Capture the cell that displays the provided text and extract its [X, Y] central coordinate. 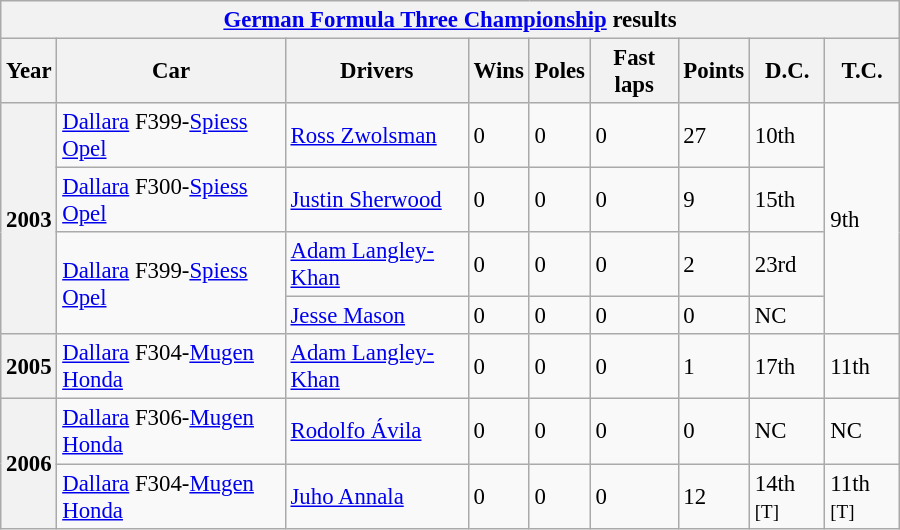
Jesse Mason [376, 316]
Car [171, 72]
2003 [29, 218]
German Formula Three Championship results [450, 20]
15th [787, 200]
Points [714, 72]
10th [787, 136]
Drivers [376, 72]
Fast laps [634, 72]
11th [T] [862, 496]
2 [714, 264]
9 [714, 200]
Poles [560, 72]
23rd [787, 264]
12 [714, 496]
1 [714, 366]
11th [862, 366]
Justin Sherwood [376, 200]
D.C. [787, 72]
Ross Zwolsman [376, 136]
Dallara F306-Mugen Honda [171, 432]
2006 [29, 464]
2005 [29, 366]
Year [29, 72]
Wins [498, 72]
Rodolfo Ávila [376, 432]
17th [787, 366]
14th [T] [787, 496]
9th [862, 218]
Juho Annala [376, 496]
27 [714, 136]
T.C. [862, 72]
Dallara F300-Spiess Opel [171, 200]
